Find where the given text appears and provide that cell's center as (x, y) coordinate. 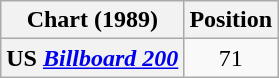
Position (231, 20)
US Billboard 200 (92, 58)
Chart (1989) (92, 20)
71 (231, 58)
